Provide the (x, y) coordinate of the cell's center where the given text is located.  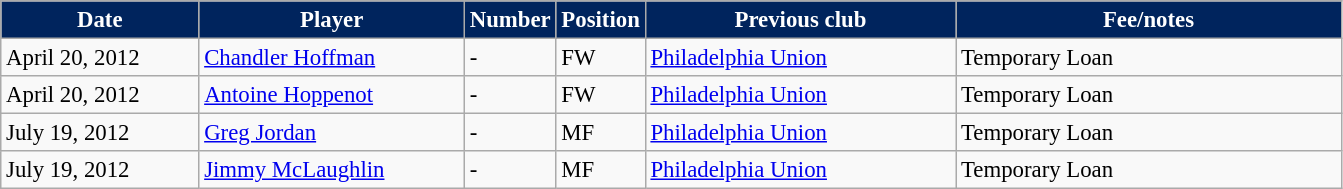
Greg Jordan (332, 133)
Jimmy McLaughlin (332, 170)
Antoine Hoppenot (332, 95)
Number (510, 20)
Position (600, 20)
Fee/notes (1149, 20)
Date (100, 20)
Chandler Hoffman (332, 58)
Previous club (800, 20)
Player (332, 20)
